Detect which cell encompasses the target text, then output its (X, Y) center coordinate. 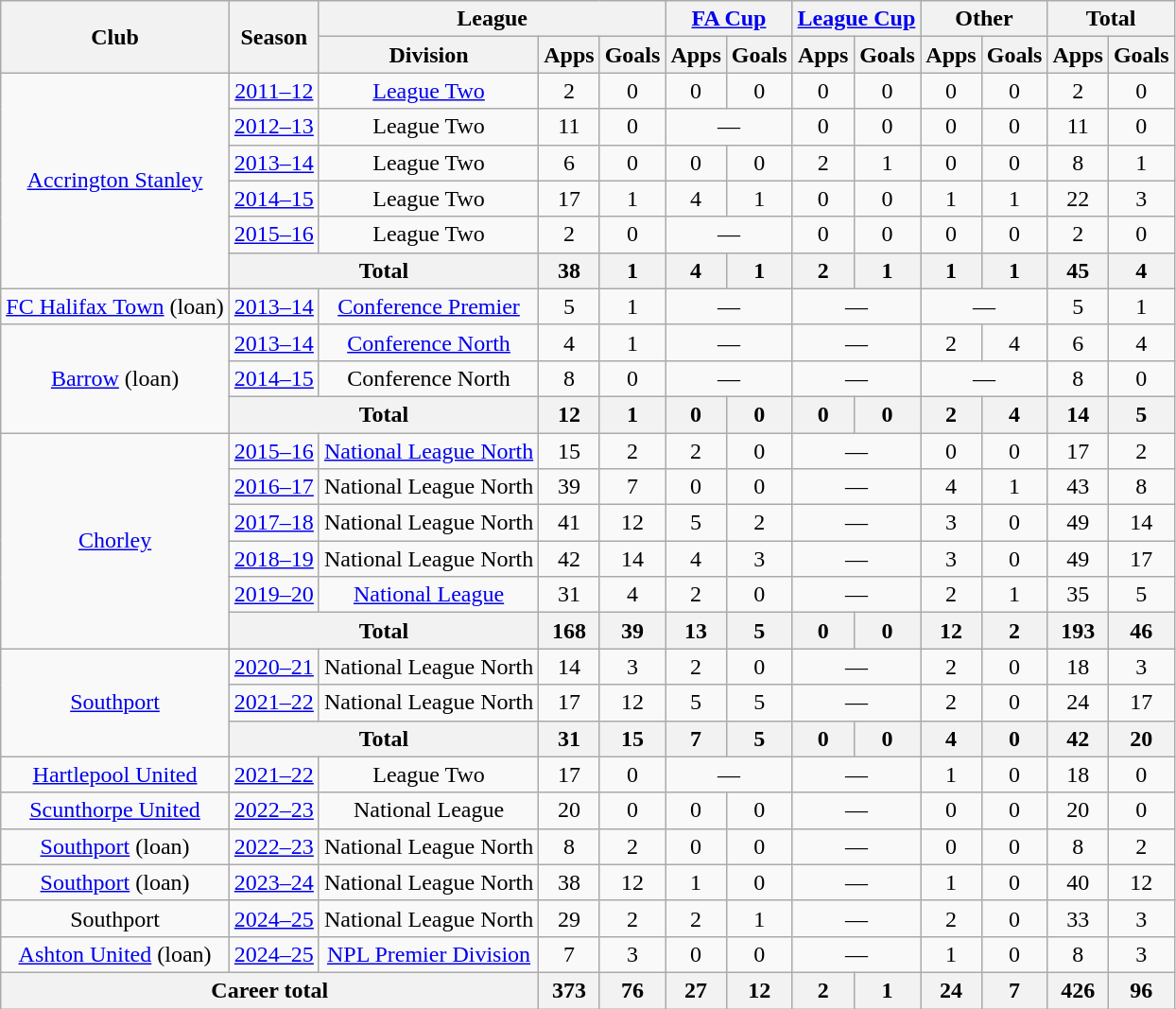
Season (274, 37)
2020–21 (274, 667)
Career total (270, 990)
426 (1078, 990)
2023–24 (274, 882)
168 (569, 631)
League Cup (856, 19)
27 (696, 990)
Division (428, 55)
373 (569, 990)
40 (1078, 882)
Other (984, 19)
NPL Premier Division (428, 954)
33 (1078, 918)
45 (1078, 270)
2019–20 (274, 595)
2017–18 (274, 523)
46 (1141, 631)
Conference Premier (428, 306)
FA Cup (729, 19)
22 (1078, 199)
Scunthorpe United (115, 810)
FC Halifax Town (loan) (115, 306)
41 (569, 523)
Barrow (loan) (115, 378)
Hartlepool United (115, 774)
2018–19 (274, 559)
29 (569, 918)
43 (1078, 487)
2011–12 (274, 91)
76 (632, 990)
2012–13 (274, 127)
League (492, 19)
96 (1141, 990)
193 (1078, 631)
35 (1078, 595)
Ashton United (loan) (115, 954)
Accrington Stanley (115, 181)
2016–17 (274, 487)
Club (115, 37)
Chorley (115, 541)
13 (696, 631)
